Pinpoint the cell where the given text exists, returning its (X, Y) midpoint coordinate. 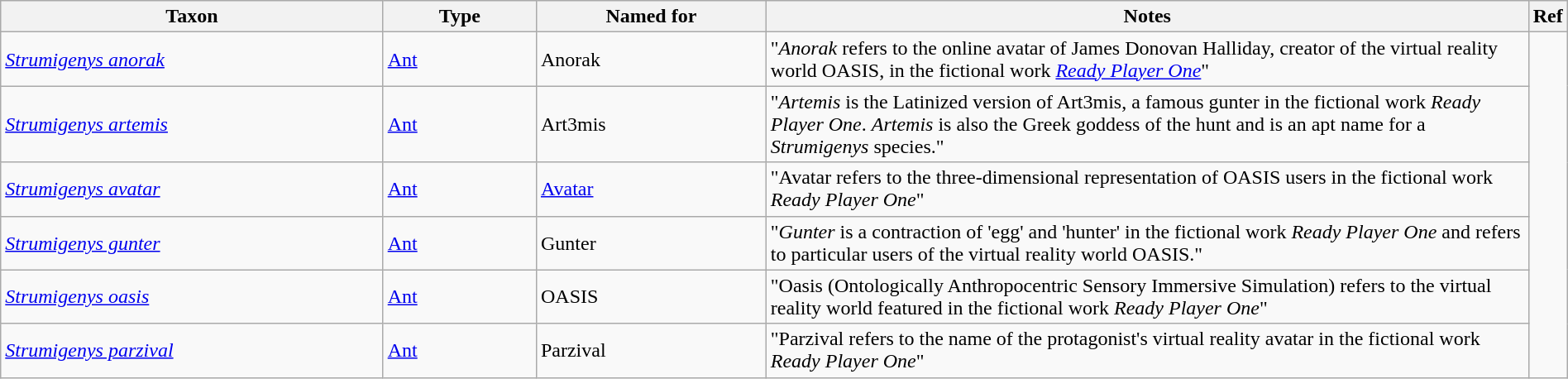
Strumigenys oasis (192, 296)
Avatar (651, 189)
Ref (1548, 17)
Strumigenys gunter (192, 243)
Art3mis (651, 124)
Anorak (651, 60)
Notes (1147, 17)
Gunter (651, 243)
Strumigenys artemis (192, 124)
Named for (651, 17)
OASIS (651, 296)
Strumigenys anorak (192, 60)
Taxon (192, 17)
"Parzival refers to the name of the protagonist's virtual reality avatar in the fictional work Ready Player One" (1147, 351)
"Anorak refers to the online avatar of James Donovan Halliday, creator of the virtual reality world OASIS, in the fictional work Ready Player One" (1147, 60)
"Avatar refers to the three-dimensional representation of OASIS users in the fictional work Ready Player One" (1147, 189)
Strumigenys avatar (192, 189)
Strumigenys parzival (192, 351)
Parzival (651, 351)
Type (460, 17)
